Locate the cell with the specified text and output its [X, Y] center coordinate. 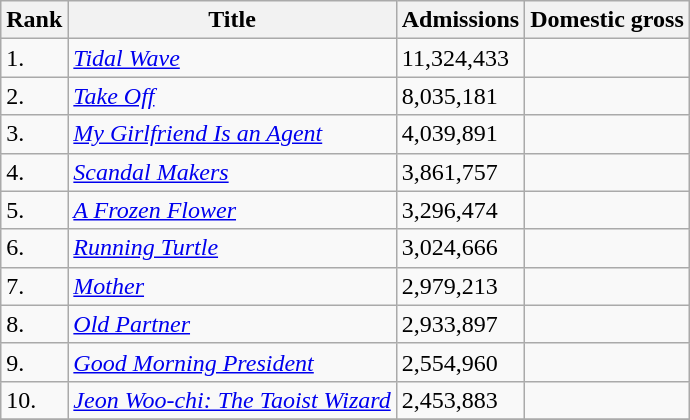
Domestic gross [608, 20]
2,979,213 [460, 286]
Rank [34, 20]
3. [34, 134]
Mother [232, 286]
4. [34, 172]
Good Morning President [232, 362]
3,296,474 [460, 210]
2,453,883 [460, 400]
8,035,181 [460, 96]
Admissions [460, 20]
9. [34, 362]
1. [34, 58]
Title [232, 20]
2,933,897 [460, 324]
2,554,960 [460, 362]
My Girlfriend Is an Agent [232, 134]
3,861,757 [460, 172]
4,039,891 [460, 134]
10. [34, 400]
3,024,666 [460, 248]
7. [34, 286]
Take Off [232, 96]
Jeon Woo-chi: The Taoist Wizard [232, 400]
Running Turtle [232, 248]
8. [34, 324]
Tidal Wave [232, 58]
5. [34, 210]
Old Partner [232, 324]
Scandal Makers [232, 172]
6. [34, 248]
2. [34, 96]
11,324,433 [460, 58]
A Frozen Flower [232, 210]
